Pinpoint the cell where the given text exists, returning its [X, Y] midpoint coordinate. 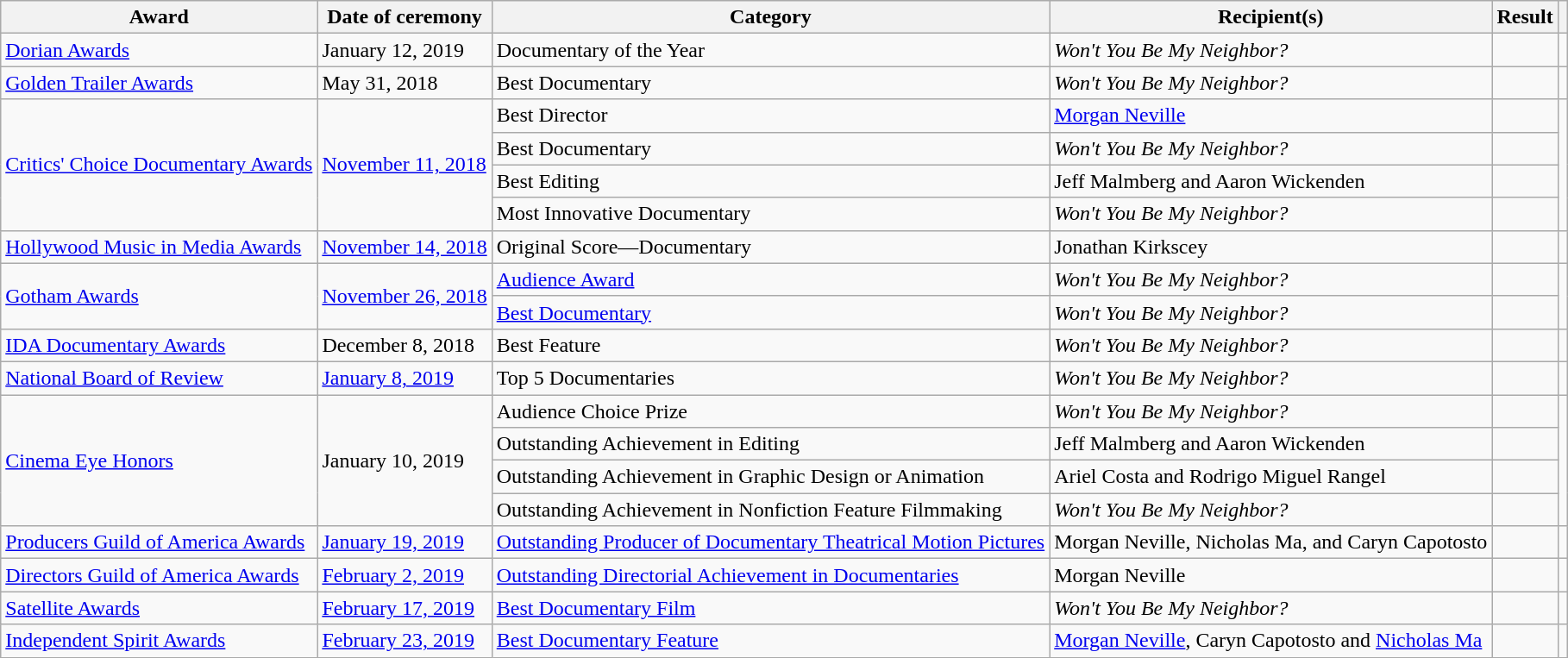
Outstanding Achievement in Graphic Design or Animation [770, 477]
Top 5 Documentaries [770, 378]
Ariel Costa and Rodrigo Miguel Rangel [1271, 477]
Outstanding Directorial Achievement in Documentaries [770, 575]
November 26, 2018 [405, 296]
Documentary of the Year [770, 50]
Morgan Neville, Nicholas Ma, and Caryn Capotosto [1271, 542]
Satellite Awards [159, 608]
Dorian Awards [159, 50]
February 2, 2019 [405, 575]
Audience Award [770, 279]
Recipient(s) [1271, 17]
Directors Guild of America Awards [159, 575]
Outstanding Producer of Documentary Theatrical Motion Pictures [770, 542]
Producers Guild of America Awards [159, 542]
Outstanding Achievement in Editing [770, 444]
Category [770, 17]
Independent Spirit Awards [159, 641]
Golden Trailer Awards [159, 83]
May 31, 2018 [405, 83]
IDA Documentary Awards [159, 345]
Best Documentary Film [770, 608]
December 8, 2018 [405, 345]
Best Documentary Feature [770, 641]
Award [159, 17]
January 12, 2019 [405, 50]
February 23, 2019 [405, 641]
January 8, 2019 [405, 378]
Jonathan Kirkscey [1271, 247]
January 10, 2019 [405, 461]
Hollywood Music in Media Awards [159, 247]
November 14, 2018 [405, 247]
February 17, 2019 [405, 608]
January 19, 2019 [405, 542]
Date of ceremony [405, 17]
Result [1525, 17]
Best Director [770, 116]
Morgan Neville, Caryn Capotosto and Nicholas Ma [1271, 641]
Outstanding Achievement in Nonfiction Feature Filmmaking [770, 510]
Best Feature [770, 345]
Gotham Awards [159, 296]
Critics' Choice Documentary Awards [159, 165]
National Board of Review [159, 378]
Best Editing [770, 181]
November 11, 2018 [405, 165]
Cinema Eye Honors [159, 461]
Audience Choice Prize [770, 411]
Original Score—Documentary [770, 247]
Most Innovative Documentary [770, 214]
